Search for the cell housing the specified text and yield its [x, y] center coordinate. 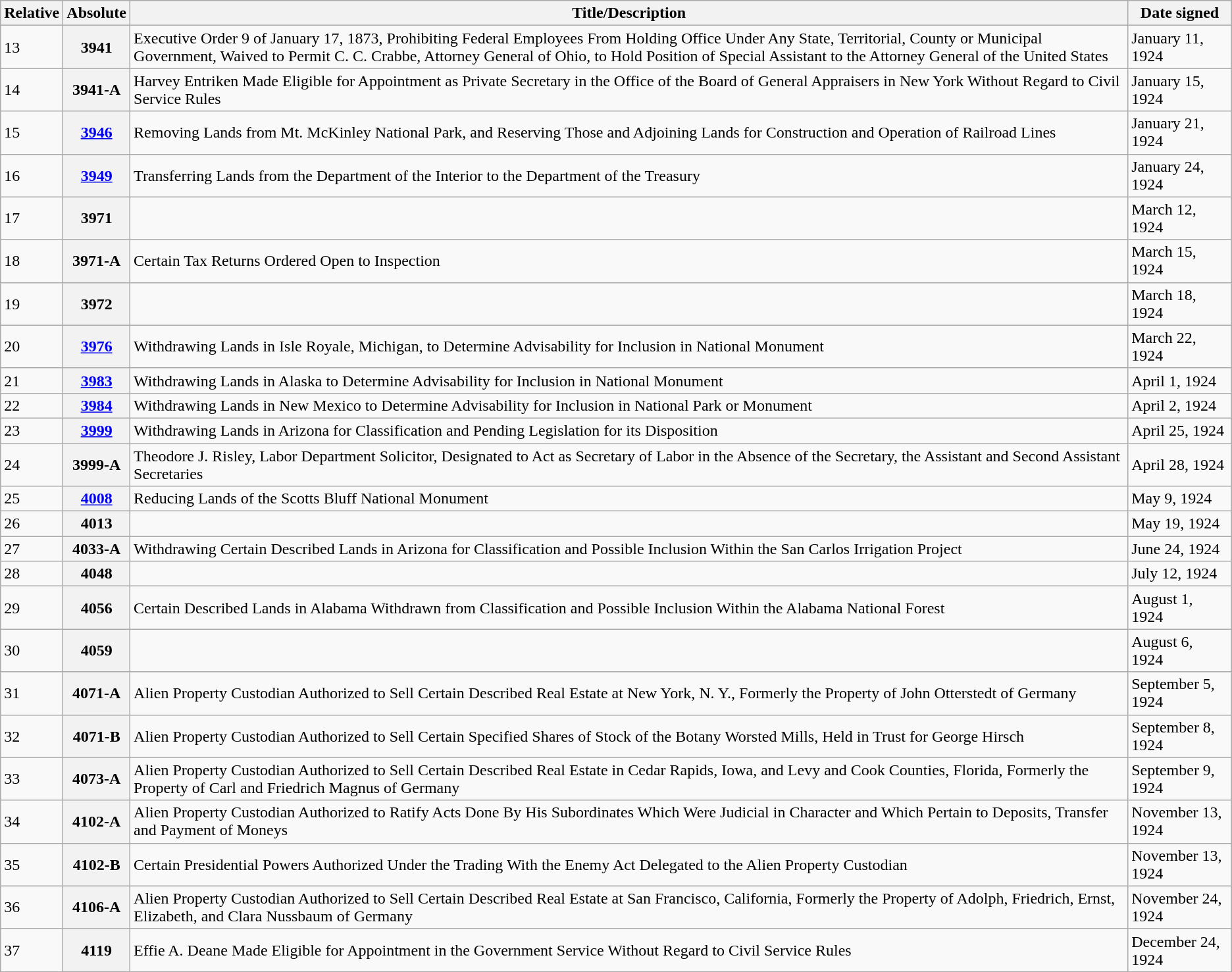
26 [32, 524]
4119 [97, 950]
25 [32, 499]
April 28, 1924 [1180, 465]
14 [32, 90]
3946 [97, 133]
August 6, 1924 [1180, 650]
August 1, 1924 [1180, 608]
June 24, 1924 [1180, 549]
3999 [97, 430]
28 [32, 574]
13 [32, 47]
Title/Description [629, 13]
31 [32, 694]
March 12, 1924 [1180, 218]
April 25, 1924 [1180, 430]
4056 [97, 608]
3983 [97, 380]
3941-A [97, 90]
3972 [97, 304]
Alien Property Custodian Authorized to Sell Certain Described Real Estate at New York, N. Y., Formerly the Property of John Otterstedt of Germany [629, 694]
30 [32, 650]
September 5, 1924 [1180, 694]
Effie A. Deane Made Eligible for Appointment in the Government Service Without Regard to Civil Service Rules [629, 950]
January 11, 1924 [1180, 47]
April 1, 1924 [1180, 380]
27 [32, 549]
4059 [97, 650]
34 [32, 821]
4048 [97, 574]
3971-A [97, 261]
3971 [97, 218]
3976 [97, 346]
33 [32, 779]
3949 [97, 175]
Certain Described Lands in Alabama Withdrawn from Classification and Possible Inclusion Within the Alabama National Forest [629, 608]
Absolute [97, 13]
3984 [97, 405]
December 24, 1924 [1180, 950]
4106-A [97, 907]
May 9, 1924 [1180, 499]
July 12, 1924 [1180, 574]
17 [32, 218]
3999-A [97, 465]
Withdrawing Certain Described Lands in Arizona for Classification and Possible Inclusion Within the San Carlos Irrigation Project [629, 549]
21 [32, 380]
Withdrawing Lands in Alaska to Determine Advisability for Inclusion in National Monument [629, 380]
Alien Property Custodian Authorized to Sell Certain Specified Shares of Stock of the Botany Worsted Mills, Held in Trust for George Hirsch [629, 736]
Relative [32, 13]
35 [32, 865]
March 15, 1924 [1180, 261]
4008 [97, 499]
April 2, 1924 [1180, 405]
Reducing Lands of the Scotts Bluff National Monument [629, 499]
Certain Presidential Powers Authorized Under the Trading With the Enemy Act Delegated to the Alien Property Custodian [629, 865]
24 [32, 465]
32 [32, 736]
Withdrawing Lands in New Mexico to Determine Advisability for Inclusion in National Park or Monument [629, 405]
36 [32, 907]
4073-A [97, 779]
January 24, 1924 [1180, 175]
Transferring Lands from the Department of the Interior to the Department of the Treasury [629, 175]
Certain Tax Returns Ordered Open to Inspection [629, 261]
March 18, 1924 [1180, 304]
Date signed [1180, 13]
4102-A [97, 821]
20 [32, 346]
15 [32, 133]
37 [32, 950]
November 24, 1924 [1180, 907]
May 19, 1924 [1180, 524]
4102-B [97, 865]
22 [32, 405]
29 [32, 608]
16 [32, 175]
Withdrawing Lands in Arizona for Classification and Pending Legislation for its Disposition [629, 430]
19 [32, 304]
4071-A [97, 694]
Removing Lands from Mt. McKinley National Park, and Reserving Those and Adjoining Lands for Construction and Operation of Railroad Lines [629, 133]
23 [32, 430]
3941 [97, 47]
January 21, 1924 [1180, 133]
4071-B [97, 736]
September 9, 1924 [1180, 779]
March 22, 1924 [1180, 346]
January 15, 1924 [1180, 90]
18 [32, 261]
Withdrawing Lands in Isle Royale, Michigan, to Determine Advisability for Inclusion in National Monument [629, 346]
4033-A [97, 549]
September 8, 1924 [1180, 736]
4013 [97, 524]
